Output the [x, y] coordinate of the center of the cell containing the given text.  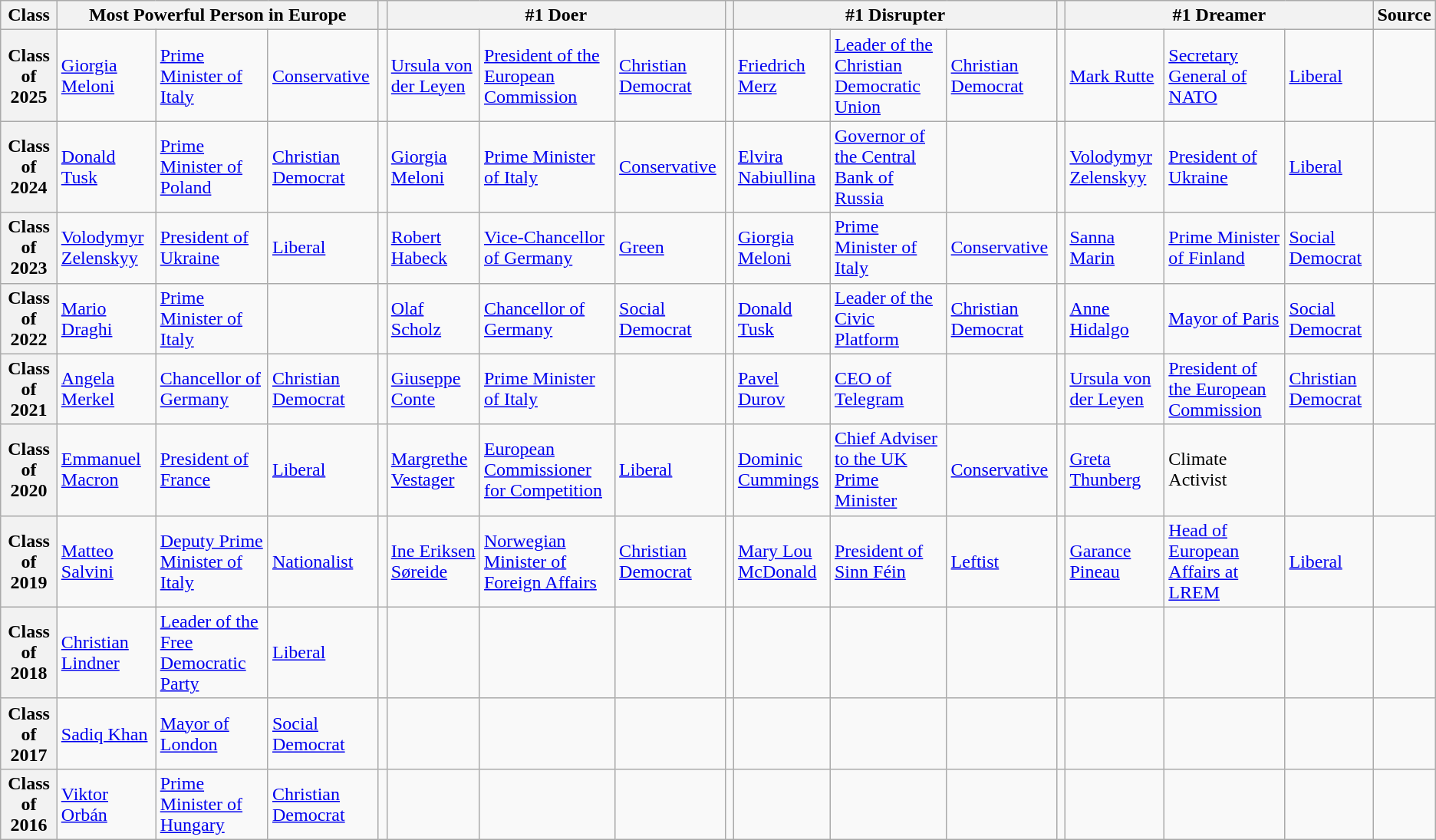
Class of 2019 [29, 562]
Class of 2023 [29, 248]
Robert Habeck [433, 248]
#1 Dreamer [1220, 15]
Pavel Durov [782, 389]
Garance Pineau [1115, 562]
Class of 2017 [29, 733]
Deputy Prime Minister of Italy [212, 562]
Friedrich Merz [782, 75]
Giuseppe Conte [433, 389]
Sadiq Khan [106, 733]
Class of 2016 [29, 804]
Vice-Chancellor of Germany [547, 248]
Class of 2021 [29, 389]
Ine Eriksen Søreide [433, 562]
Class of 2018 [29, 652]
Mario Draghi [106, 318]
CEO of Telegram [888, 389]
Class of 2025 [29, 75]
Angela Merkel [106, 389]
Mary Lou McDonald [782, 562]
Nationalist [323, 562]
Secretary General of NATO [1224, 75]
European Commissioner for Competition [547, 469]
Head of European Affairs at LREM [1224, 562]
Most Powerful Person in Europe [218, 15]
Prime Minister of Finland [1224, 248]
Class of 2024 [29, 167]
Emmanuel Macron [106, 469]
Matteo Salvini [106, 562]
Climate Activist [1224, 469]
Class of 2022 [29, 318]
Chief Adviser to the UK Prime Minister [888, 469]
Leader of the Free Democratic Party [212, 652]
#1 Disrupter [894, 15]
Mark Rutte [1115, 75]
Olaf Scholz [433, 318]
Prime Minister of Poland [212, 167]
Class of 2020 [29, 469]
Leader of the Civic Platform [888, 318]
Norwegian Minister of Foreign Affairs [547, 562]
#1 Doer [555, 15]
Sanna Marin [1115, 248]
Leader of the Christian Democratic Union [888, 75]
Viktor Orbán [106, 804]
Governor of the Central Bank of Russia [888, 167]
Anne Hidalgo [1115, 318]
President of France [212, 469]
Elvira Nabiullina [782, 167]
Dominic Cummings [782, 469]
Greta Thunberg [1115, 469]
Green [670, 248]
President of Sinn Féin [888, 562]
Prime Minister of Hungary [212, 804]
Margrethe Vestager [433, 469]
Mayor of London [212, 733]
Christian Lindner [106, 652]
Leftist [1002, 562]
Mayor of Paris [1224, 318]
Source [1404, 15]
Class [29, 15]
